From the cell containing the given text, extract its center point as [X, Y] coordinate. 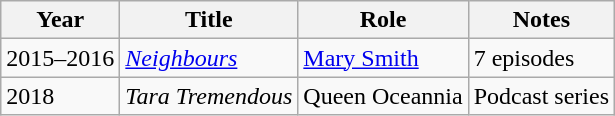
Role [383, 20]
2018 [60, 96]
Neighbours [209, 58]
Mary Smith [383, 58]
Notes [541, 20]
Podcast series [541, 96]
Tara Tremendous [209, 96]
Year [60, 20]
2015–2016 [60, 58]
Title [209, 20]
Queen Oceannia [383, 96]
7 episodes [541, 58]
